Find where the given text appears and provide that cell's center as [x, y] coordinate. 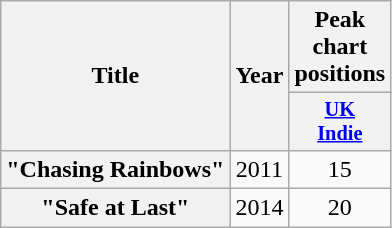
15 [340, 169]
20 [340, 208]
UKIndie [340, 122]
2014 [260, 208]
2011 [260, 169]
Title [116, 76]
"Safe at Last" [116, 208]
Year [260, 76]
"Chasing Rainbows" [116, 169]
Peak chart positions [340, 47]
